Search for the cell housing the specified text and yield its [X, Y] center coordinate. 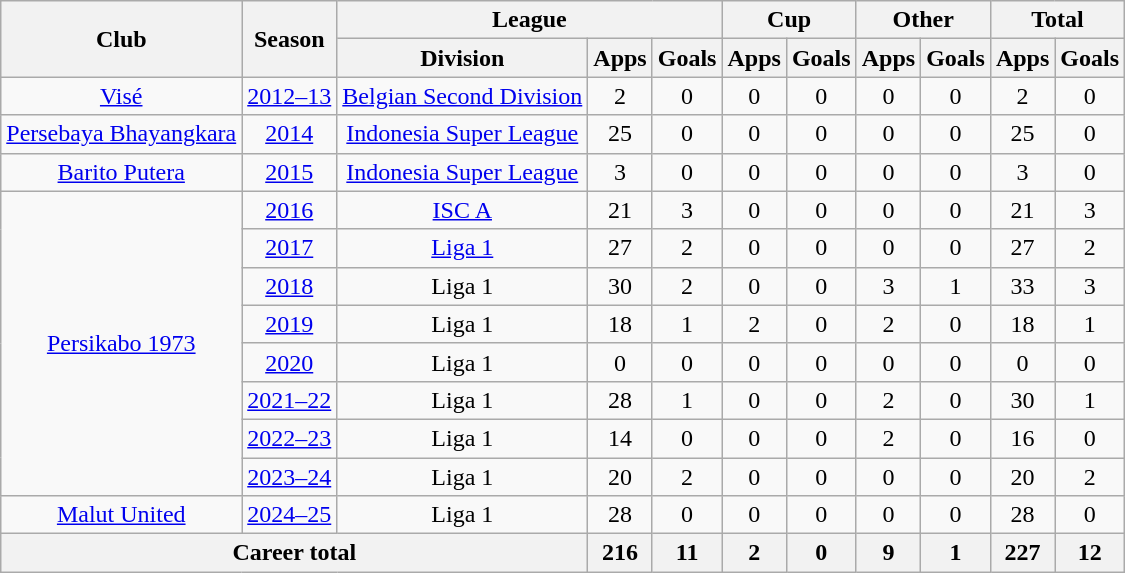
2019 [290, 324]
16 [1022, 438]
Career total [294, 553]
227 [1022, 553]
9 [888, 553]
2012–13 [290, 96]
Persikabo 1973 [122, 343]
Belgian Second Division [462, 96]
Total [1057, 20]
2017 [290, 248]
Malut United [122, 515]
2020 [290, 362]
Other [923, 20]
33 [1022, 286]
2022–23 [290, 438]
2024–25 [290, 515]
216 [620, 553]
Division [462, 58]
Barito Putera [122, 172]
2015 [290, 172]
Cup [789, 20]
Persebaya Bhayangkara [122, 134]
11 [687, 553]
League [530, 20]
Season [290, 39]
2016 [290, 210]
Club [122, 39]
2014 [290, 134]
2021–22 [290, 400]
2018 [290, 286]
2023–24 [290, 477]
ISC A [462, 210]
14 [620, 438]
Visé [122, 96]
12 [1090, 553]
